Output the (X, Y) coordinate of the center of the cell containing the given text.  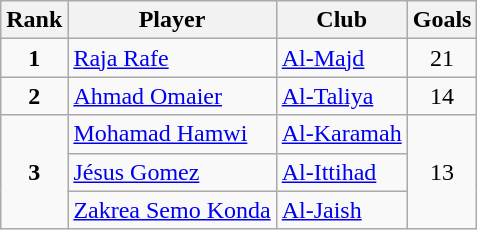
Al-Taliya (342, 96)
3 (34, 172)
14 (442, 96)
Al-Ittihad (342, 172)
Player (172, 20)
Al-Karamah (342, 134)
Ahmad Omaier (172, 96)
Rank (34, 20)
Al-Majd (342, 58)
Club (342, 20)
Jésus Gomez (172, 172)
Mohamad Hamwi (172, 134)
2 (34, 96)
Raja Rafe (172, 58)
13 (442, 172)
Goals (442, 20)
Zakrea Semo Konda (172, 210)
Al-Jaish (342, 210)
21 (442, 58)
1 (34, 58)
